Output the [X, Y] coordinate of the center of the cell containing the given text.  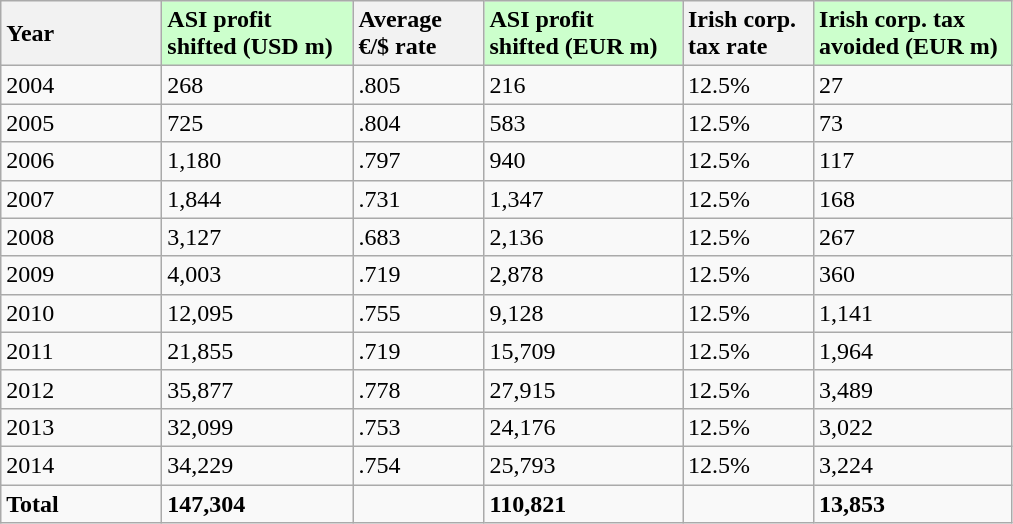
Irish corp. taxavoided (EUR m) [914, 34]
267 [914, 237]
2011 [82, 351]
940 [584, 161]
3,489 [914, 389]
.755 [418, 313]
.754 [418, 465]
268 [258, 85]
.805 [418, 85]
2,136 [584, 237]
Irish corp.tax rate [748, 34]
2009 [82, 275]
34,229 [258, 465]
2014 [82, 465]
2004 [82, 85]
2008 [82, 237]
35,877 [258, 389]
2006 [82, 161]
4,003 [258, 275]
110,821 [584, 503]
25,793 [584, 465]
27 [914, 85]
Average€/$ rate [418, 34]
Year [82, 34]
2,878 [584, 275]
3,224 [914, 465]
Total [82, 503]
ASI profitshifted (USD m) [258, 34]
1,844 [258, 199]
725 [258, 123]
.804 [418, 123]
2013 [82, 427]
32,099 [258, 427]
360 [914, 275]
216 [584, 85]
15,709 [584, 351]
2012 [82, 389]
2005 [82, 123]
27,915 [584, 389]
1,964 [914, 351]
.778 [418, 389]
73 [914, 123]
147,304 [258, 503]
ASI profitshifted (EUR m) [584, 34]
117 [914, 161]
.797 [418, 161]
1,141 [914, 313]
1,347 [584, 199]
2010 [82, 313]
21,855 [258, 351]
2007 [82, 199]
13,853 [914, 503]
.683 [418, 237]
3,127 [258, 237]
168 [914, 199]
.753 [418, 427]
.731 [418, 199]
1,180 [258, 161]
9,128 [584, 313]
583 [584, 123]
24,176 [584, 427]
3,022 [914, 427]
12,095 [258, 313]
